From the cell containing the given text, extract its center point as [X, Y] coordinate. 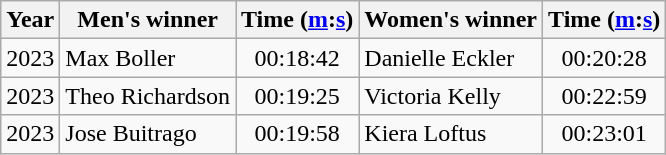
Men's winner [148, 20]
Women's winner [451, 20]
00:18:42 [298, 58]
Jose Buitrago [148, 134]
00:22:59 [604, 96]
Victoria Kelly [451, 96]
Theo Richardson [148, 96]
00:20:28 [604, 58]
Year [30, 20]
00:19:25 [298, 96]
00:23:01 [604, 134]
Danielle Eckler [451, 58]
Kiera Loftus [451, 134]
00:19:58 [298, 134]
Max Boller [148, 58]
